Scan for the cell matching the given text and deliver its (X, Y) coordinate at center. 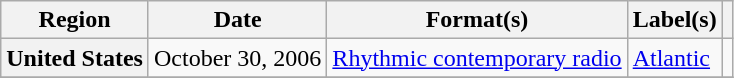
United States (75, 58)
Date (237, 20)
Region (75, 20)
Rhythmic contemporary radio (477, 58)
Format(s) (477, 20)
Atlantic (674, 58)
October 30, 2006 (237, 58)
Label(s) (674, 20)
